Return the [x, y] coordinate for the center point of the cell that contains the specified text.  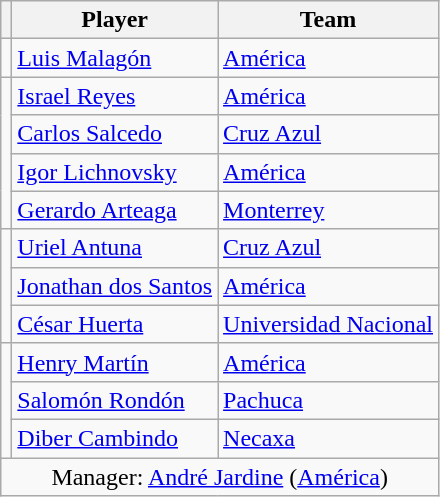
Gerardo Arteaga [115, 210]
Universidad Nacional [328, 324]
Carlos Salcedo [115, 134]
Salomón Rondón [115, 400]
Necaxa [328, 438]
César Huerta [115, 324]
Monterrey [328, 210]
Player [115, 20]
Team [328, 20]
Manager: André Jardine (América) [220, 477]
Luis Malagón [115, 58]
Henry Martín [115, 362]
Israel Reyes [115, 96]
Jonathan dos Santos [115, 286]
Uriel Antuna [115, 248]
Pachuca [328, 400]
Diber Cambindo [115, 438]
Igor Lichnovsky [115, 172]
